Pinpoint the cell where the given text exists, returning its (X, Y) midpoint coordinate. 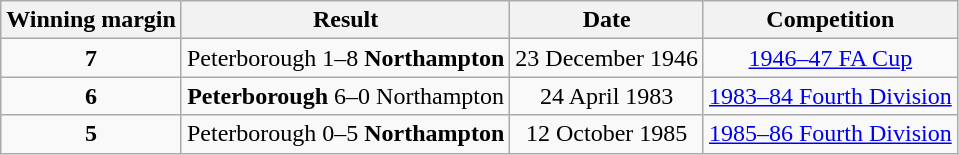
Peterborough 1–8 Northampton (345, 58)
Date (607, 20)
Result (345, 20)
6 (92, 96)
1946–47 FA Cup (830, 58)
23 December 1946 (607, 58)
Competition (830, 20)
12 October 1985 (607, 134)
Peterborough 6–0 Northampton (345, 96)
Peterborough 0–5 Northampton (345, 134)
7 (92, 58)
Winning margin (92, 20)
24 April 1983 (607, 96)
1985–86 Fourth Division (830, 134)
1983–84 Fourth Division (830, 96)
5 (92, 134)
